Find where the given text appears and provide that cell's center as [X, Y] coordinate. 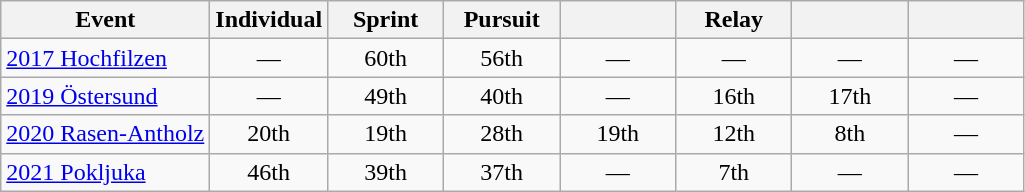
46th [269, 172]
20th [269, 134]
60th [386, 58]
2021 Pokljuka [106, 172]
28th [502, 134]
39th [386, 172]
17th [850, 96]
Pursuit [502, 20]
8th [850, 134]
40th [502, 96]
49th [386, 96]
12th [734, 134]
2017 Hochfilzen [106, 58]
37th [502, 172]
Event [106, 20]
Individual [269, 20]
2019 Östersund [106, 96]
Relay [734, 20]
2020 Rasen-Antholz [106, 134]
16th [734, 96]
Sprint [386, 20]
56th [502, 58]
7th [734, 172]
